Search for the cell housing the specified text and yield its (x, y) center coordinate. 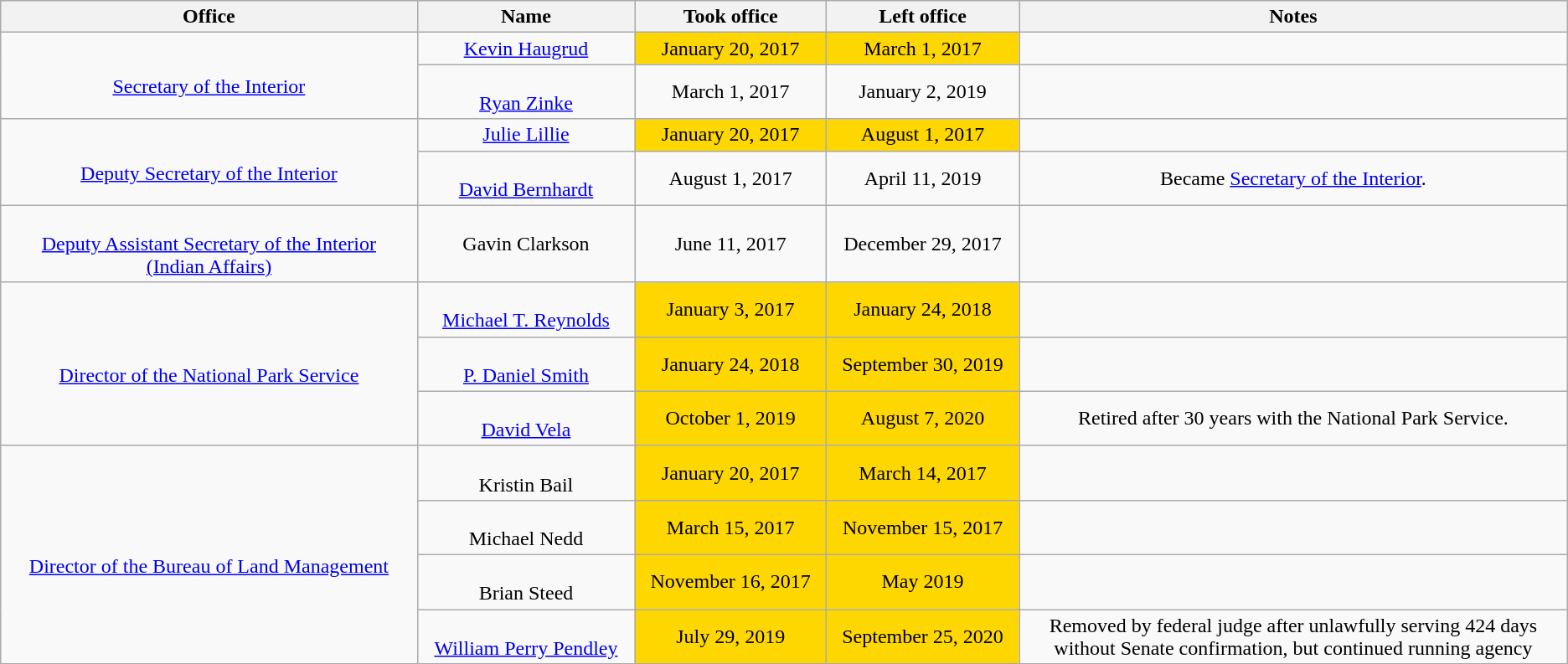
Became Secretary of the Interior. (1293, 178)
November 16, 2017 (730, 581)
Brian Steed (526, 581)
January 2, 2019 (922, 92)
Retired after 30 years with the National Park Service. (1293, 419)
Michael T. Reynolds (526, 310)
Removed by federal judge after unlawfully serving 424 days without Senate confirmation, but continued running agency (1293, 636)
Office (209, 17)
June 11, 2017 (730, 244)
September 30, 2019 (922, 363)
P. Daniel Smith (526, 363)
July 29, 2019 (730, 636)
December 29, 2017 (922, 244)
David Vela (526, 419)
Deputy Secretary of the Interior (209, 162)
Kristin Bail (526, 472)
January 3, 2017 (730, 310)
March 15, 2017 (730, 528)
November 15, 2017 (922, 528)
Took office (730, 17)
October 1, 2019 (730, 419)
September 25, 2020 (922, 636)
Gavin Clarkson (526, 244)
Left office (922, 17)
Notes (1293, 17)
David Bernhardt (526, 178)
Director of the National Park Service (209, 363)
Kevin Haugrud (526, 49)
March 14, 2017 (922, 472)
William Perry Pendley (526, 636)
Michael Nedd (526, 528)
Name (526, 17)
April 11, 2019 (922, 178)
Ryan Zinke (526, 92)
Deputy Assistant Secretary of the Interior(Indian Affairs) (209, 244)
May 2019 (922, 581)
Julie Lillie (526, 135)
August 7, 2020 (922, 419)
Secretary of the Interior (209, 75)
Director of the Bureau of Land Management (209, 554)
